Determine the [x, y] coordinate at the center of the cell enclosing the given text.  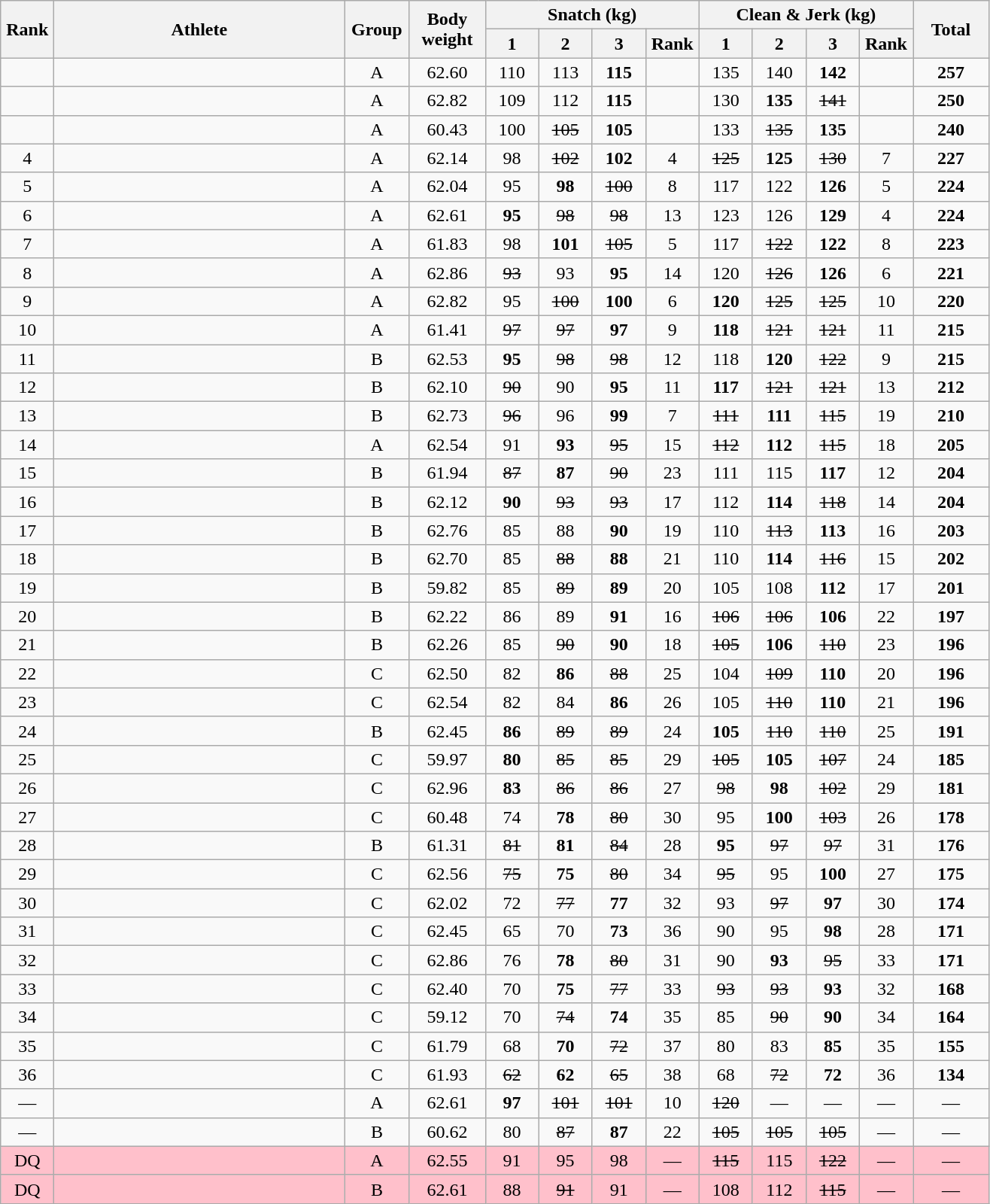
178 [951, 816]
59.97 [447, 759]
59.82 [447, 588]
129 [832, 215]
140 [779, 72]
220 [951, 301]
62.14 [447, 158]
61.41 [447, 330]
62.02 [447, 903]
133 [725, 129]
212 [951, 388]
116 [832, 559]
203 [951, 531]
205 [951, 445]
62.12 [447, 502]
123 [725, 215]
37 [673, 1046]
107 [832, 759]
174 [951, 903]
62.76 [447, 531]
223 [951, 244]
201 [951, 588]
197 [951, 616]
155 [951, 1046]
257 [951, 72]
Group [377, 29]
104 [725, 673]
62.50 [447, 673]
61.93 [447, 1075]
141 [832, 101]
62.40 [447, 989]
62.55 [447, 1160]
62.96 [447, 788]
Snatch (kg) [592, 15]
62.04 [447, 187]
62.53 [447, 359]
62.73 [447, 416]
240 [951, 129]
Total [951, 29]
Clean & Jerk (kg) [806, 15]
76 [512, 960]
103 [832, 816]
175 [951, 874]
60.43 [447, 129]
185 [951, 759]
202 [951, 559]
Athlete [199, 29]
60.62 [447, 1132]
62.22 [447, 616]
61.83 [447, 244]
62.70 [447, 559]
164 [951, 1017]
38 [673, 1075]
221 [951, 272]
62.56 [447, 874]
142 [832, 72]
61.94 [447, 473]
227 [951, 158]
168 [951, 989]
181 [951, 788]
62.10 [447, 388]
59.12 [447, 1017]
62.26 [447, 645]
210 [951, 416]
61.79 [447, 1046]
61.31 [447, 846]
176 [951, 846]
Body weight [447, 29]
99 [618, 416]
250 [951, 101]
134 [951, 1075]
60.48 [447, 816]
62.60 [447, 72]
191 [951, 731]
73 [618, 932]
